Output the [X, Y] coordinate of the center of the cell containing the given text.  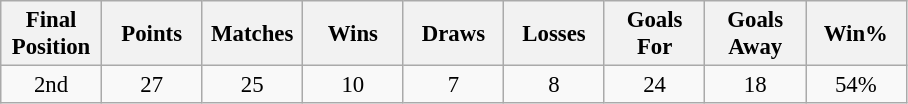
27 [152, 85]
Goals For [654, 34]
7 [454, 85]
Goals Away [756, 34]
2nd [52, 85]
Win% [856, 34]
10 [354, 85]
Final Position [52, 34]
25 [252, 85]
Losses [554, 34]
Points [152, 34]
Wins [354, 34]
Draws [454, 34]
18 [756, 85]
54% [856, 85]
24 [654, 85]
Matches [252, 34]
8 [554, 85]
